Determine the (X, Y) coordinate at the center of the cell enclosing the given text.  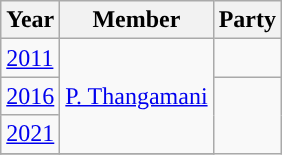
2011 (30, 58)
Party (247, 20)
2021 (30, 134)
P. Thangamani (136, 96)
2016 (30, 96)
Member (136, 20)
Year (30, 20)
